For the text-containing cell, return its midpoint in (X, Y) coordinate format. 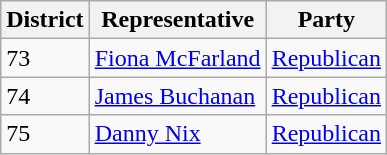
75 (45, 134)
73 (45, 58)
James Buchanan (178, 96)
Fiona McFarland (178, 58)
District (45, 20)
Danny Nix (178, 134)
Party (326, 20)
74 (45, 96)
Representative (178, 20)
